Provide the (x, y) coordinate of the cell's center where the given text is located.  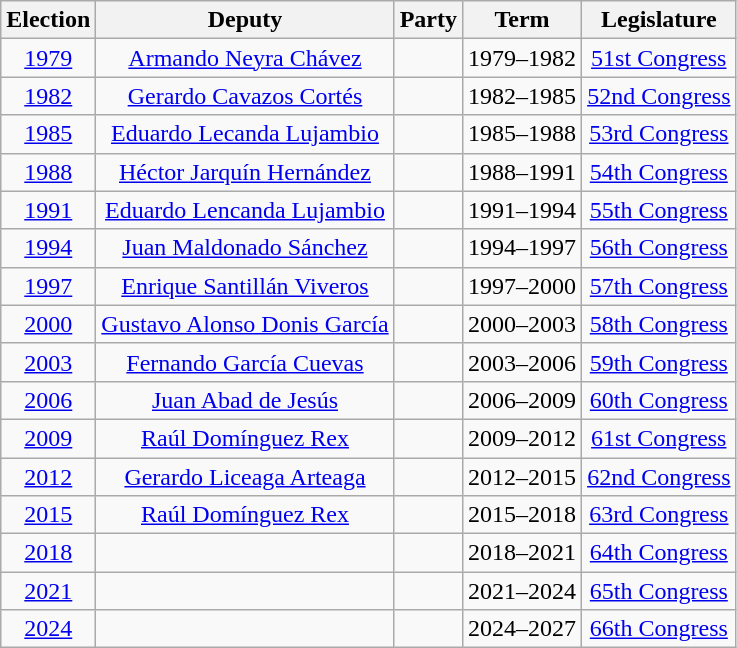
2015 (48, 515)
57th Congress (659, 286)
Legislature (659, 20)
2021–2024 (522, 591)
Election (48, 20)
2000–2003 (522, 324)
Eduardo Lencanda Lujambio (245, 210)
2021 (48, 591)
66th Congress (659, 629)
2009–2012 (522, 438)
56th Congress (659, 248)
1982 (48, 96)
2006 (48, 400)
Eduardo Lecanda Lujambio (245, 134)
1979 (48, 58)
Enrique Santillán Viveros (245, 286)
2009 (48, 438)
2003–2006 (522, 362)
Gustavo Alonso Donis García (245, 324)
53rd Congress (659, 134)
65th Congress (659, 591)
55th Congress (659, 210)
63rd Congress (659, 515)
Deputy (245, 20)
Armando Neyra Chávez (245, 58)
Héctor Jarquín Hernández (245, 172)
1997–2000 (522, 286)
Fernando García Cuevas (245, 362)
Party (428, 20)
1982–1985 (522, 96)
Gerardo Cavazos Cortés (245, 96)
2012–2015 (522, 477)
2024 (48, 629)
2015–2018 (522, 515)
2006–2009 (522, 400)
2018 (48, 553)
64th Congress (659, 553)
1979–1982 (522, 58)
51st Congress (659, 58)
2024–2027 (522, 629)
Juan Maldonado Sánchez (245, 248)
62nd Congress (659, 477)
1988–1991 (522, 172)
1991–1994 (522, 210)
Juan Abad de Jesús (245, 400)
59th Congress (659, 362)
2018–2021 (522, 553)
2000 (48, 324)
1991 (48, 210)
60th Congress (659, 400)
52nd Congress (659, 96)
58th Congress (659, 324)
54th Congress (659, 172)
1985 (48, 134)
Gerardo Liceaga Arteaga (245, 477)
1997 (48, 286)
1988 (48, 172)
Term (522, 20)
2012 (48, 477)
1994 (48, 248)
61st Congress (659, 438)
2003 (48, 362)
1994–1997 (522, 248)
1985–1988 (522, 134)
